Output the [x, y] coordinate of the center of the cell containing the given text.  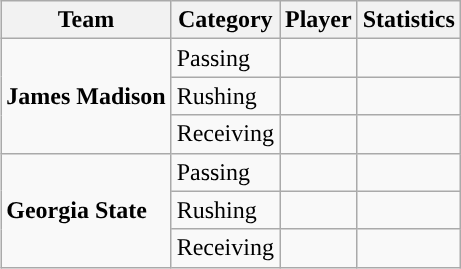
Player [319, 20]
James Madison [86, 96]
Statistics [408, 20]
Category [225, 20]
Georgia State [86, 210]
Team [86, 20]
